Return (x, y) of the center of cell containing provided text 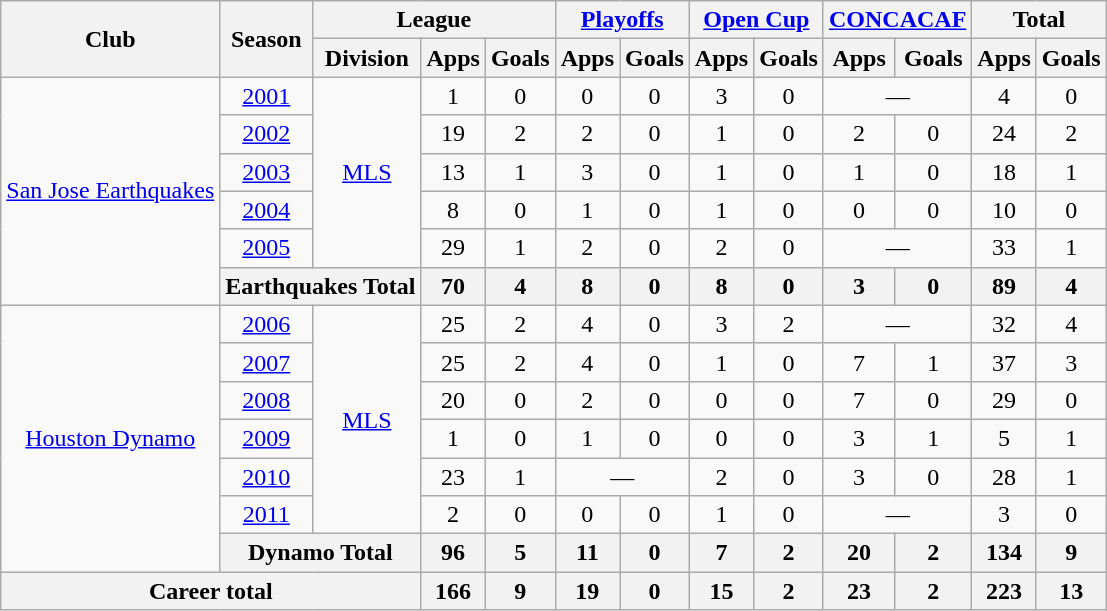
League (434, 20)
2002 (266, 134)
70 (453, 286)
2009 (266, 438)
223 (1004, 591)
2003 (266, 172)
15 (721, 591)
10 (1004, 210)
Club (110, 39)
2004 (266, 210)
28 (1004, 477)
24 (1004, 134)
96 (453, 553)
Houston Dynamo (110, 438)
2006 (266, 324)
89 (1004, 286)
Total (1039, 20)
2011 (266, 515)
134 (1004, 553)
Earthquakes Total (320, 286)
Playoffs (622, 20)
Open Cup (756, 20)
CONCACAF (897, 20)
Season (266, 39)
2005 (266, 248)
Division (367, 58)
166 (453, 591)
2008 (266, 400)
Career total (211, 591)
11 (587, 553)
33 (1004, 248)
2007 (266, 362)
37 (1004, 362)
San Jose Earthquakes (110, 191)
18 (1004, 172)
32 (1004, 324)
2010 (266, 477)
Dynamo Total (320, 553)
2001 (266, 96)
